Provide the (X, Y) coordinate of the cell's center where the given text is located.  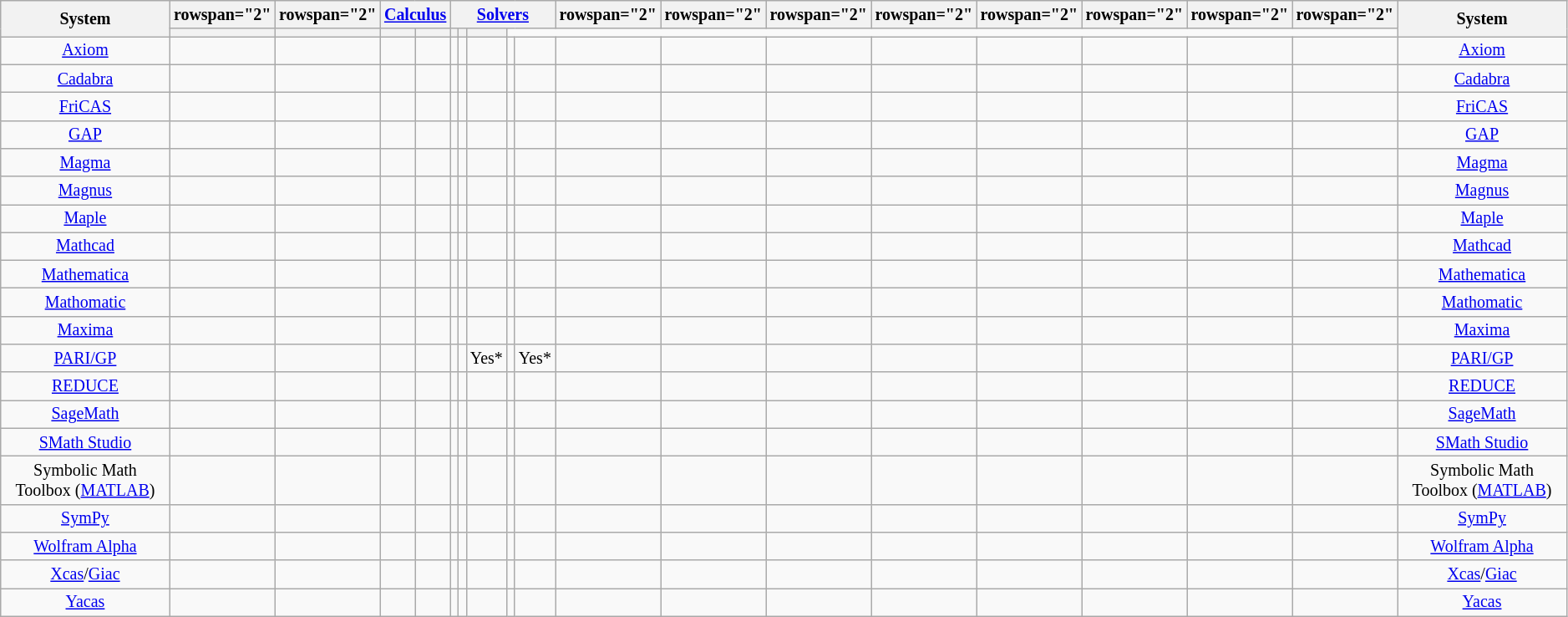
Solvers (503, 15)
Calculus (415, 15)
